Find where the given text appears and provide that cell's center as (x, y) coordinate. 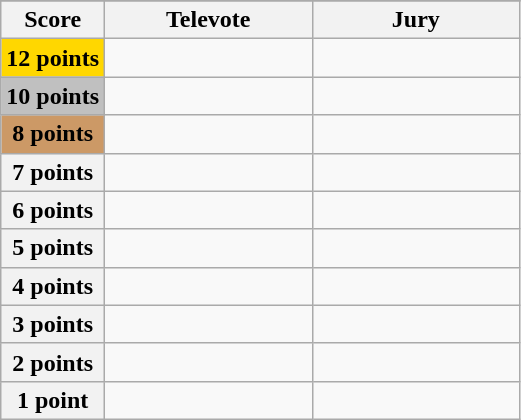
Score (53, 20)
4 points (53, 286)
Jury (416, 20)
8 points (53, 134)
2 points (53, 362)
1 point (53, 400)
3 points (53, 324)
5 points (53, 248)
Televote (209, 20)
12 points (53, 58)
10 points (53, 96)
6 points (53, 210)
7 points (53, 172)
